Identify which cell holds the provided text, then report its (X, Y) central coordinate. 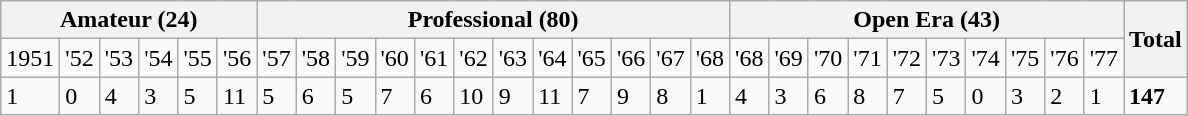
'57 (276, 58)
'52 (80, 58)
'75 (1024, 58)
'65 (592, 58)
'72 (906, 58)
'69 (788, 58)
'73 (946, 58)
'61 (434, 58)
'58 (316, 58)
'55 (198, 58)
'54 (158, 58)
'64 (552, 58)
'70 (828, 58)
'77 (1104, 58)
Amateur (24) (129, 20)
'71 (868, 58)
'62 (474, 58)
Professional (80) (494, 20)
147 (1156, 96)
2 (1064, 96)
'56 (236, 58)
Total (1156, 39)
'63 (512, 58)
1951 (30, 58)
'74 (986, 58)
'60 (394, 58)
10 (474, 96)
'59 (356, 58)
Open Era (43) (927, 20)
'67 (670, 58)
'66 (630, 58)
'53 (118, 58)
'76 (1064, 58)
